For the text-containing cell, return its midpoint in (x, y) coordinate format. 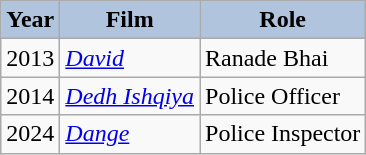
David (130, 58)
Ranade Bhai (283, 58)
Film (130, 20)
Dange (130, 134)
2013 (30, 58)
Police Officer (283, 96)
2024 (30, 134)
Police Inspector (283, 134)
Year (30, 20)
2014 (30, 96)
Role (283, 20)
Dedh Ishqiya (130, 96)
